Locate the cell with the specified text and output its [x, y] center coordinate. 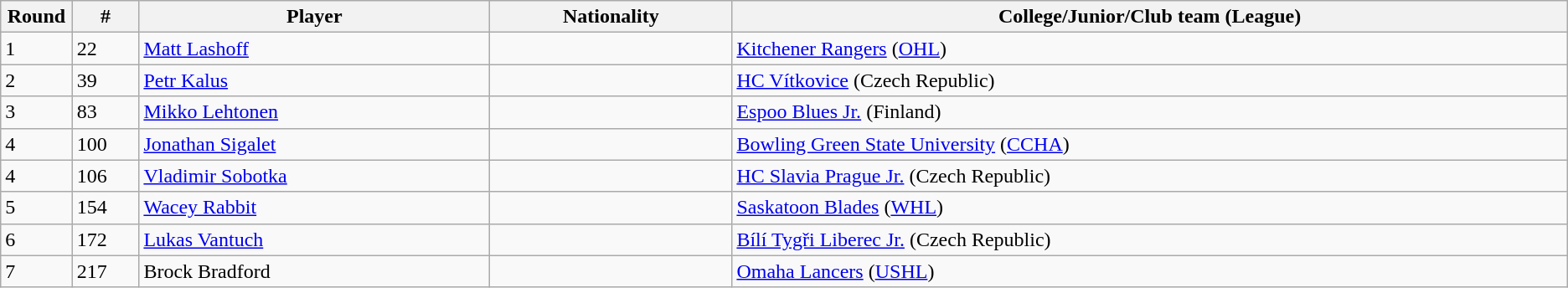
Petr Kalus [315, 80]
College/Junior/Club team (League) [1149, 17]
22 [106, 49]
Omaha Lancers (USHL) [1149, 271]
Kitchener Rangers (OHL) [1149, 49]
Saskatoon Blades (WHL) [1149, 208]
Espoo Blues Jr. (Finland) [1149, 112]
Lukas Vantuch [315, 239]
39 [106, 80]
Wacey Rabbit [315, 208]
Vladimir Sobotka [315, 176]
83 [106, 112]
100 [106, 144]
7 [37, 271]
Bowling Green State University (CCHA) [1149, 144]
HC Vítkovice (Czech Republic) [1149, 80]
Round [37, 17]
HC Slavia Prague Jr. (Czech Republic) [1149, 176]
Nationality [611, 17]
106 [106, 176]
Brock Bradford [315, 271]
Player [315, 17]
# [106, 17]
Jonathan Sigalet [315, 144]
3 [37, 112]
5 [37, 208]
2 [37, 80]
154 [106, 208]
Matt Lashoff [315, 49]
1 [37, 49]
217 [106, 271]
Mikko Lehtonen [315, 112]
172 [106, 239]
Bílí Tygři Liberec Jr. (Czech Republic) [1149, 239]
6 [37, 239]
